Detect which cell encompasses the target text, then output its [X, Y] center coordinate. 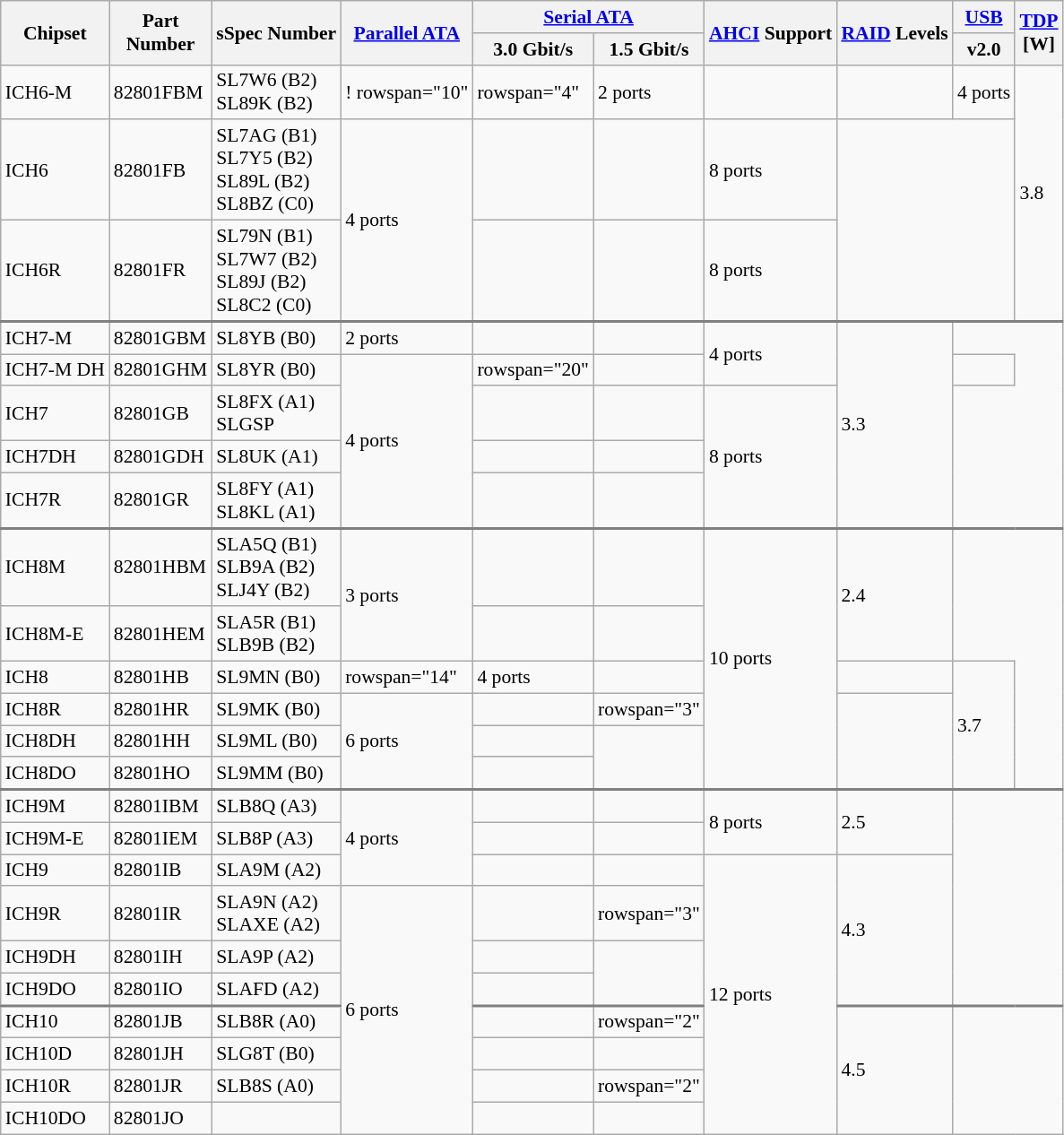
SLAFD (A2) [276, 989]
SL8UK (A1) [276, 457]
82801HR [160, 709]
82801IBM [160, 806]
2.5 [895, 822]
4.5 [895, 1070]
3.7 [984, 726]
ICH7DH [56, 457]
SL9MN (B0) [276, 678]
3.8 [1038, 193]
82801IH [160, 957]
82801IR [160, 914]
SL79N (B1)SL7W7 (B2)SL89J (B2)SL8C2 (C0) [276, 271]
ICH7 [56, 414]
USB [984, 17]
82801HO [160, 774]
ICH6R [56, 271]
82801JR [160, 1087]
SLA5Q (B1)SLB9A (B2)SLJ4Y (B2) [276, 567]
82801IB [160, 871]
PartNumber [160, 32]
Chipset [56, 32]
AHCI Support [771, 32]
82801JO [160, 1118]
ICH8R [56, 709]
RAID Levels [895, 32]
ICH9DH [56, 957]
ICH9M [56, 806]
Parallel ATA [407, 32]
82801JB [160, 1022]
4.3 [895, 931]
82801HB [160, 678]
SLA9P (A2) [276, 957]
SL7W6 (B2)SL89K (B2) [276, 91]
82801HBM [160, 567]
ICH10DO [56, 1118]
12 ports [771, 994]
ICH8 [56, 678]
SL8YR (B0) [276, 370]
SL9ML (B0) [276, 741]
SLB8P (A3) [276, 838]
2.4 [895, 594]
SL8FX (A1)SLGSP [276, 414]
1.5 Gbit/s [649, 49]
ICH8M-E [56, 635]
ICH7-M DH [56, 370]
82801HEM [160, 635]
rowspan="20" [532, 370]
SLA5R (B1)SLB9B (B2) [276, 635]
82801IEM [160, 838]
ICH8M [56, 567]
82801GB [160, 414]
! rowspan="10" [407, 91]
ICH9DO [56, 989]
82801HH [160, 741]
SL8YB (B0) [276, 338]
SLA9M (A2) [276, 871]
ICH6-M [56, 91]
82801GR [160, 500]
Serial ATA [588, 17]
3.0 Gbit/s [532, 49]
rowspan="4" [532, 91]
SLA9N (A2)SLAXE (A2) [276, 914]
ICH9M-E [56, 838]
ICH10D [56, 1054]
SLB8S (A0) [276, 1087]
ICH8DO [56, 774]
ICH9 [56, 871]
SL8FY (A1)SL8KL (A1) [276, 500]
82801IO [160, 989]
SL9MK (B0) [276, 709]
ICH7R [56, 500]
SL9MM (B0) [276, 774]
ICH8DH [56, 741]
10 ports [771, 659]
SLB8Q (A3) [276, 806]
ICH10R [56, 1087]
82801FB [160, 170]
SLB8R (A0) [276, 1022]
82801FR [160, 271]
sSpec Number [276, 32]
3 ports [407, 594]
TDP[W] [1038, 32]
ICH7-M [56, 338]
3.3 [895, 425]
82801JH [160, 1054]
ICH6 [56, 170]
SL7AG (B1)SL7Y5 (B2)SL89L (B2)SL8BZ (C0) [276, 170]
82801FBM [160, 91]
82801GBM [160, 338]
82801GDH [160, 457]
82801GHM [160, 370]
ICH10 [56, 1022]
rowspan="14" [407, 678]
SLG8T (B0) [276, 1054]
v2.0 [984, 49]
ICH9R [56, 914]
